Locate the cell with the specified text and output its [x, y] center coordinate. 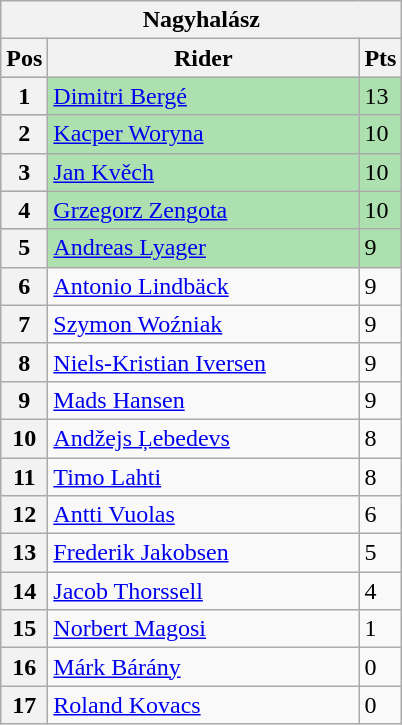
Pts [380, 58]
11 [24, 477]
Dimitri Bergé [204, 96]
14 [24, 591]
Jan Kvěch [204, 172]
Antti Vuolas [204, 515]
Jacob Thorssell [204, 591]
3 [24, 172]
Andreas Lyager [204, 248]
Roland Kovacs [204, 705]
12 [24, 515]
16 [24, 667]
Andžejs Ļebedevs [204, 438]
Pos [24, 58]
15 [24, 629]
Kacper Woryna [204, 134]
Norbert Magosi [204, 629]
Márk Bárány [204, 667]
Antonio Lindbäck [204, 286]
17 [24, 705]
Timo Lahti [204, 477]
2 [24, 134]
7 [24, 324]
Frederik Jakobsen [204, 553]
Rider [204, 58]
Niels-Kristian Iversen [204, 362]
Szymon Woźniak [204, 324]
Mads Hansen [204, 400]
Nagyhalász [202, 20]
Grzegorz Zengota [204, 210]
